From the cell containing the given text, extract its center point as (x, y) coordinate. 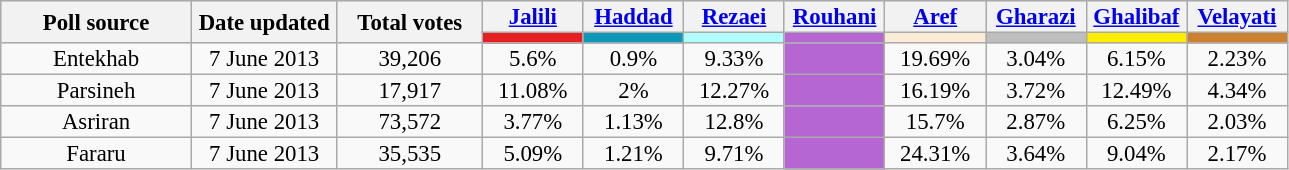
Rouhani (834, 17)
3.77% (534, 122)
6.25% (1136, 122)
3.72% (1036, 91)
2.03% (1238, 122)
1.21% (634, 154)
5.09% (534, 154)
Ghalibaf (1136, 17)
12.27% (734, 91)
Total votes (410, 22)
12.49% (1136, 91)
15.7% (936, 122)
Velayati (1238, 17)
16.19% (936, 91)
3.04% (1036, 59)
0.9% (634, 59)
73,572 (410, 122)
Date updated (264, 22)
Asriran (96, 122)
9.33% (734, 59)
35,535 (410, 154)
Entekhab (96, 59)
9.04% (1136, 154)
3.64% (1036, 154)
6.15% (1136, 59)
2% (634, 91)
12.8% (734, 122)
11.08% (534, 91)
17,917 (410, 91)
9.71% (734, 154)
Poll source (96, 22)
Gharazi (1036, 17)
24.31% (936, 154)
Jalili (534, 17)
19.69% (936, 59)
2.87% (1036, 122)
Fararu (96, 154)
Aref (936, 17)
39,206 (410, 59)
Haddad (634, 17)
5.6% (534, 59)
2.17% (1238, 154)
Rezaei (734, 17)
Parsineh (96, 91)
1.13% (634, 122)
4.34% (1238, 91)
2.23% (1238, 59)
